Locate the cell with the specified text and output its [x, y] center coordinate. 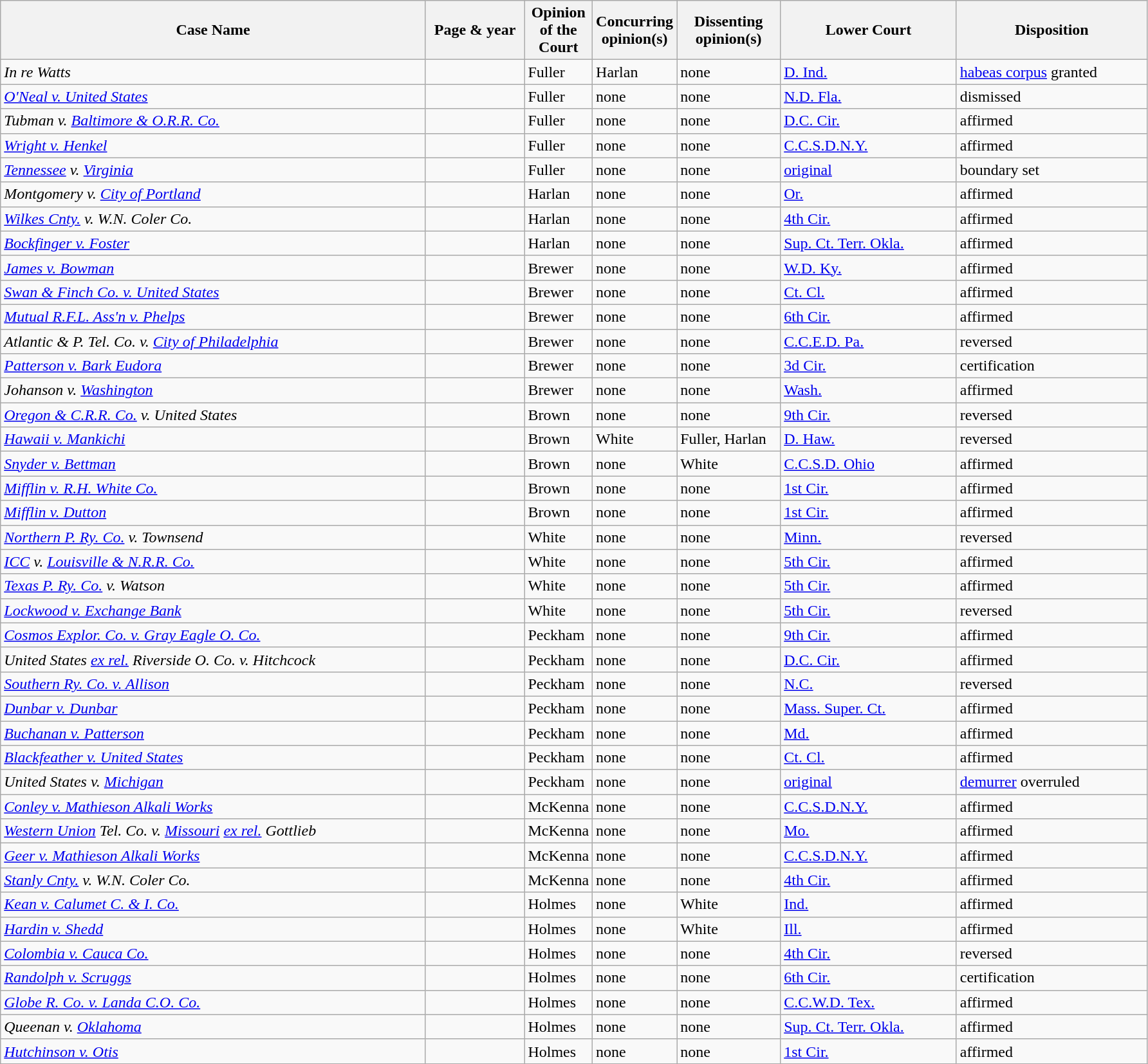
Mutual R.F.L. Ass'n v. Phelps [214, 316]
Randolph v. Scruggs [214, 978]
Mifflin v. Dutton [214, 513]
Opinion of the Court [559, 30]
Western Union Tel. Co. v. Missouri ex rel. Gottlieb [214, 831]
demurrer overruled [1051, 782]
Northern P. Ry. Co. v. Townsend [214, 537]
3d Cir. [869, 366]
dismissed [1051, 96]
Dunbar v. Dunbar [214, 708]
Case Name [214, 30]
Hutchinson v. Otis [214, 1051]
United States ex rel. Riverside O. Co. v. Hitchcock [214, 659]
ICC v. Louisville & N.R.R. Co. [214, 562]
Montgomery v. City of Portland [214, 194]
Texas P. Ry. Co. v. Watson [214, 586]
Wash. [869, 390]
Lockwood v. Exchange Bank [214, 610]
Swan & Finch Co. v. United States [214, 292]
N.C. [869, 684]
Atlantic & P. Tel. Co. v. City of Philadelphia [214, 342]
Stanly Cnty. v. W.N. Coler Co. [214, 880]
C.C.S.D. Ohio [869, 464]
Minn. [869, 537]
Colombia v. Cauca Co. [214, 953]
Mass. Super. Ct. [869, 708]
James v. Bowman [214, 268]
D. Ind. [869, 72]
Kean v. Calumet C. & I. Co. [214, 904]
Wright v. Henkel [214, 145]
Tubman v. Baltimore & O.R.R. Co. [214, 121]
Ind. [869, 904]
Queenan v. Oklahoma [214, 1027]
Disposition [1051, 30]
Md. [869, 733]
Fuller, Harlan [728, 439]
Lower Court [869, 30]
Mifflin v. R.H. White Co. [214, 488]
Concurring opinion(s) [634, 30]
D. Haw. [869, 439]
O'Neal v. United States [214, 96]
Hardin v. Shedd [214, 929]
Dissenting opinion(s) [728, 30]
Snyder v. Bettman [214, 464]
C.C.W.D. Tex. [869, 1002]
United States v. Michigan [214, 782]
Bockfinger v. Foster [214, 243]
Johanson v. Washington [214, 390]
Globe R. Co. v. Landa C.O. Co. [214, 1002]
Conley v. Mathieson Alkali Works [214, 807]
Blackfeather v. United States [214, 758]
In re Watts [214, 72]
Southern Ry. Co. v. Allison [214, 684]
Buchanan v. Patterson [214, 733]
Hawaii v. Mankichi [214, 439]
W.D. Ky. [869, 268]
Wilkes Cnty. v. W.N. Coler Co. [214, 219]
boundary set [1051, 170]
Oregon & C.R.R. Co. v. United States [214, 415]
Patterson v. Bark Eudora [214, 366]
C.C.E.D. Pa. [869, 342]
N.D. Fla. [869, 96]
Mo. [869, 831]
Tennessee v. Virginia [214, 170]
habeas corpus granted [1051, 72]
Or. [869, 194]
Cosmos Explor. Co. v. Gray Eagle O. Co. [214, 635]
Ill. [869, 929]
Geer v. Mathieson Alkali Works [214, 856]
Page & year [475, 30]
